Locate the cell with the specified text and output its [X, Y] center coordinate. 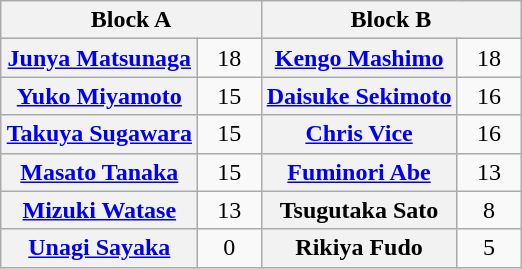
Daisuke Sekimoto [359, 96]
Mizuki Watase [99, 210]
Masato Tanaka [99, 172]
Rikiya Fudo [359, 248]
Takuya Sugawara [99, 134]
Junya Matsunaga [99, 58]
8 [489, 210]
Tsugutaka Sato [359, 210]
5 [489, 248]
Block A [131, 20]
0 [229, 248]
Block B [391, 20]
Fuminori Abe [359, 172]
Kengo Mashimo [359, 58]
Chris Vice [359, 134]
Yuko Miyamoto [99, 96]
Unagi Sayaka [99, 248]
